Extract the [x, y] coordinate from the center of the cell holding the provided text.  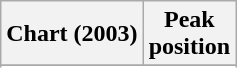
Chart (2003) [72, 34]
Peak position [189, 34]
